Provide the [x, y] coordinate of the cell's center where the given text is located.  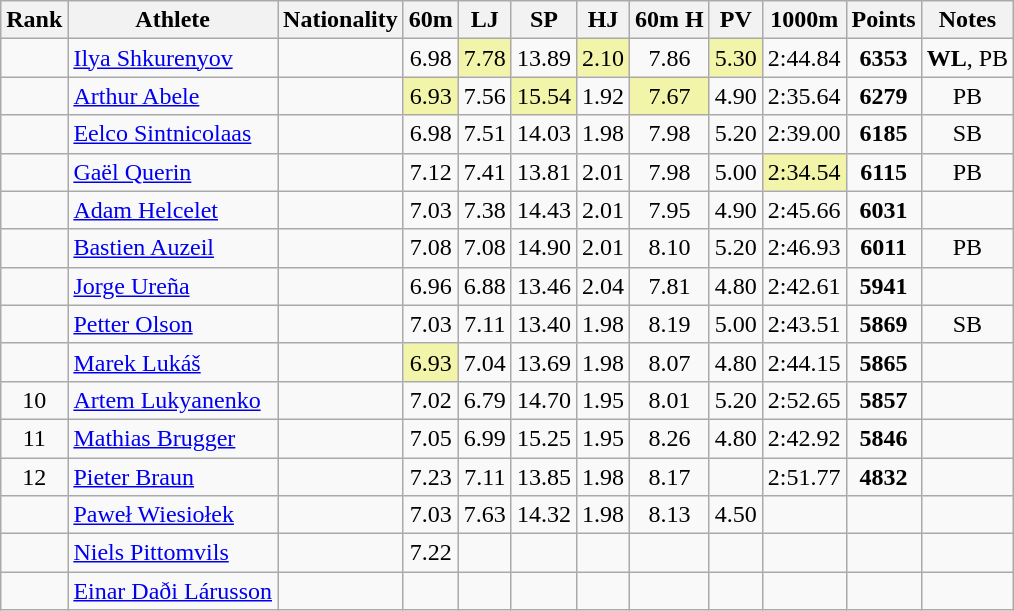
6.99 [484, 438]
5941 [884, 286]
Points [884, 20]
Ilya Shkurenyov [173, 58]
6279 [884, 96]
14.70 [544, 400]
11 [34, 438]
2:39.00 [804, 134]
Mathias Brugger [173, 438]
7.04 [484, 362]
8.01 [670, 400]
7.81 [670, 286]
2:51.77 [804, 477]
8.07 [670, 362]
Artem Lukyanenko [173, 400]
4832 [884, 477]
15.25 [544, 438]
Arthur Abele [173, 96]
13.40 [544, 324]
8.17 [670, 477]
Marek Lukáš [173, 362]
13.89 [544, 58]
4.50 [736, 515]
8.19 [670, 324]
2:44.15 [804, 362]
14.03 [544, 134]
2:43.51 [804, 324]
13.46 [544, 286]
7.63 [484, 515]
Rank [34, 20]
2.04 [602, 286]
5865 [884, 362]
6115 [884, 172]
2:46.93 [804, 248]
7.23 [430, 477]
12 [34, 477]
7.78 [484, 58]
Notes [967, 20]
Petter Olson [173, 324]
Paweł Wiesiołek [173, 515]
13.81 [544, 172]
2:35.64 [804, 96]
5.30 [736, 58]
15.54 [544, 96]
Bastien Auzeil [173, 248]
2:45.66 [804, 210]
Jorge Ureña [173, 286]
6.88 [484, 286]
Athlete [173, 20]
2.10 [602, 58]
LJ [484, 20]
2:44.84 [804, 58]
Nationality [341, 20]
7.02 [430, 400]
2:42.61 [804, 286]
6031 [884, 210]
2:52.65 [804, 400]
7.41 [484, 172]
Adam Helcelet [173, 210]
WL, PB [967, 58]
13.69 [544, 362]
6353 [884, 58]
8.26 [670, 438]
PV [736, 20]
Eelco Sintnicolaas [173, 134]
60m [430, 20]
SP [544, 20]
7.56 [484, 96]
7.51 [484, 134]
6.96 [430, 286]
2:34.54 [804, 172]
Pieter Braun [173, 477]
Niels Pittomvils [173, 553]
8.10 [670, 248]
5857 [884, 400]
6185 [884, 134]
14.90 [544, 248]
1.92 [602, 96]
7.38 [484, 210]
5846 [884, 438]
10 [34, 400]
14.32 [544, 515]
7.67 [670, 96]
7.22 [430, 553]
1000m [804, 20]
14.43 [544, 210]
6011 [884, 248]
8.13 [670, 515]
Einar Daði Lárusson [173, 591]
7.86 [670, 58]
Gaël Querin [173, 172]
13.85 [544, 477]
5869 [884, 324]
7.95 [670, 210]
7.05 [430, 438]
HJ [602, 20]
60m H [670, 20]
7.12 [430, 172]
2:42.92 [804, 438]
6.79 [484, 400]
